Return (X, Y) of the center of cell containing provided text 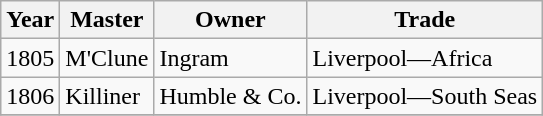
Master (107, 20)
Trade (425, 20)
1806 (30, 96)
Humble & Co. (230, 96)
Ingram (230, 58)
M'Clune (107, 58)
Owner (230, 20)
Killiner (107, 96)
Year (30, 20)
Liverpool—South Seas (425, 96)
Liverpool—Africa (425, 58)
1805 (30, 58)
